Capture the cell that displays the provided text and extract its [x, y] central coordinate. 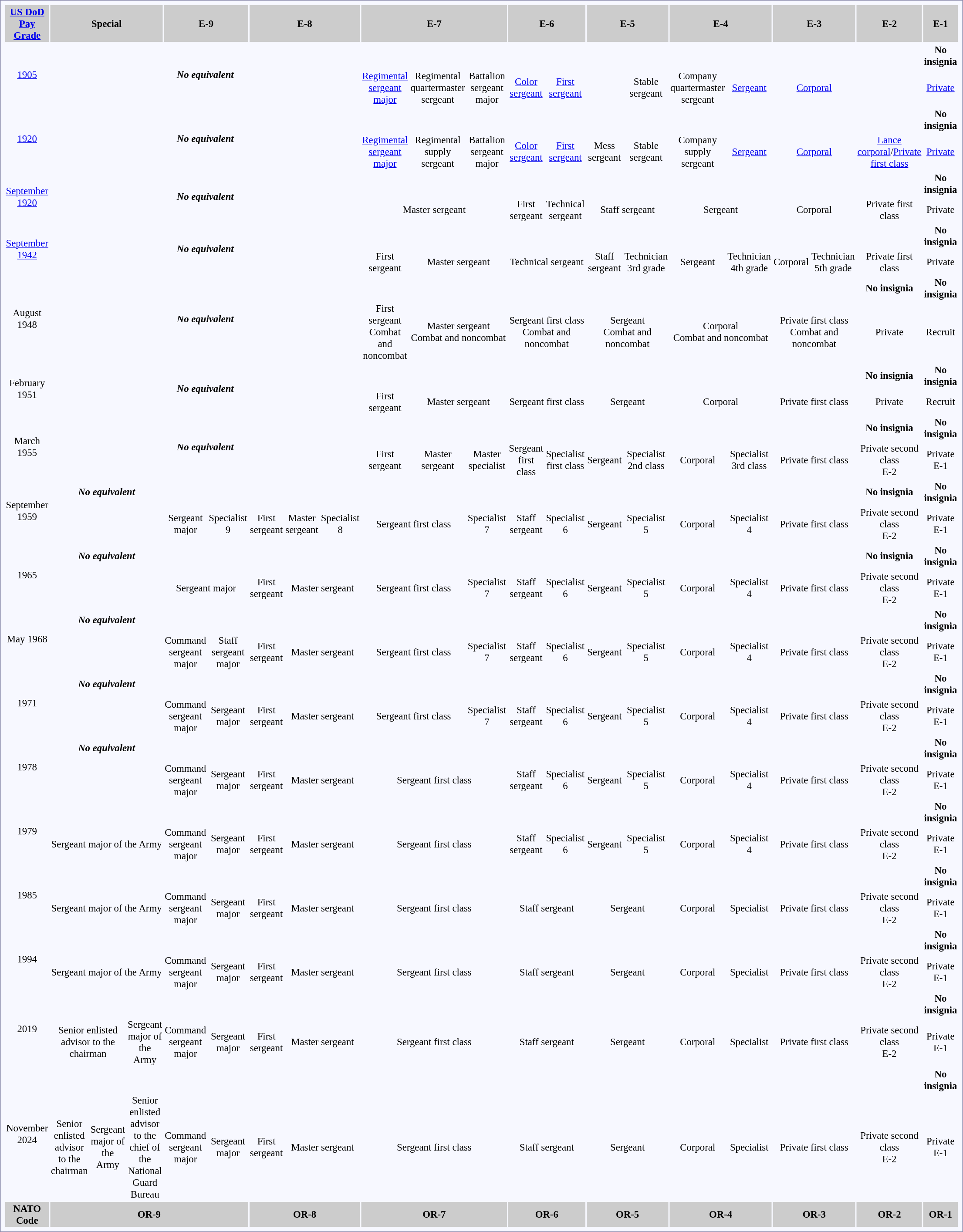
September 1959 [27, 511]
Technician 4th grade [749, 262]
OR-6 [547, 1214]
Specialist 9 [228, 524]
Lance corporal/Private first class [889, 152]
February 1951 [27, 388]
Regimental supply sergeant [438, 152]
1978 [27, 767]
Specialist 3rd class [749, 460]
Private first class Combat and noncombat [814, 332]
August 1948 [27, 319]
OR-8 [305, 1214]
Regimental quartermaster sergeant [438, 88]
May 1968 [27, 639]
1920 [27, 138]
2019 [27, 1029]
E-9 [206, 24]
1979 [27, 831]
1971 [27, 703]
E-2 [889, 24]
Company supply sergeant [698, 152]
E-8 [305, 24]
Corporal Combat and noncombat [721, 332]
OR-3 [814, 1214]
NATO Code [27, 1214]
March 1955 [27, 447]
OR-1 [941, 1214]
First sergeant Combat and noncombat [385, 332]
1965 [27, 575]
Specialist first class [565, 460]
OR-4 [721, 1214]
Special [106, 24]
US DoD Pay Grade [27, 24]
OR-5 [628, 1214]
Master sergeant Combat and noncombat [458, 332]
Specialist 2nd class [646, 460]
E-1 [941, 24]
E-6 [547, 24]
Company quartermaster sergeant [698, 88]
Sergeant first class Combat and noncombat [547, 332]
1985 [27, 895]
Master specialist [487, 460]
E-7 [434, 24]
E-3 [814, 24]
1994 [27, 959]
E-4 [721, 24]
OR-7 [434, 1214]
1905 [27, 74]
OR-9 [149, 1214]
Staff sergeant major [228, 652]
OR-2 [889, 1214]
E-5 [628, 24]
September 1942 [27, 249]
Technician 3rd grade [646, 262]
Technician 5th grade [833, 262]
Sergeant Combat and noncombat [628, 332]
November 2024 [27, 1134]
Mess sergeant [605, 152]
Specialist 8 [340, 524]
Senior enlisted advisor to the chief of the National Guard Bureau [145, 1147]
September 1920 [27, 197]
